Output the [x, y] coordinate of the center of the cell containing the given text.  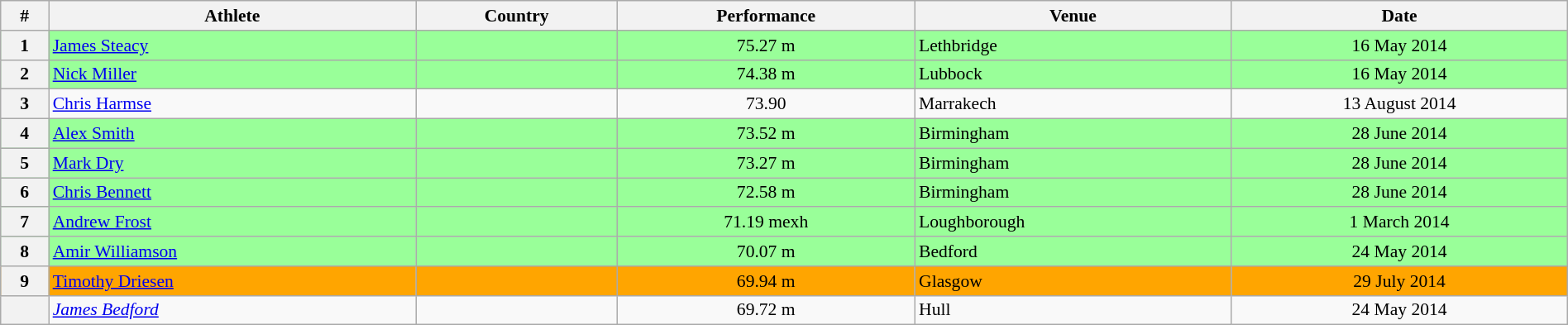
Loughborough [1073, 222]
James Bedford [232, 310]
Date [1399, 16]
7 [25, 222]
Lubbock [1073, 74]
Timothy Driesen [232, 281]
Country [517, 16]
9 [25, 281]
Hull [1073, 310]
4 [25, 134]
Lethbridge [1073, 45]
6 [25, 193]
70.07 m [766, 251]
Chris Bennett [232, 193]
2 [25, 74]
73.90 [766, 104]
3 [25, 104]
Performance [766, 16]
73.27 m [766, 163]
29 July 2014 [1399, 281]
13 August 2014 [1399, 104]
1 [25, 45]
71.19 mexh [766, 222]
Mark Dry [232, 163]
75.27 m [766, 45]
73.52 m [766, 134]
Marrakech [1073, 104]
Andrew Frost [232, 222]
Glasgow [1073, 281]
Bedford [1073, 251]
Venue [1073, 16]
5 [25, 163]
69.72 m [766, 310]
Chris Harmse [232, 104]
Amir Williamson [232, 251]
Alex Smith [232, 134]
74.38 m [766, 74]
1 March 2014 [1399, 222]
James Steacy [232, 45]
8 [25, 251]
72.58 m [766, 193]
# [25, 16]
Athlete [232, 16]
Nick Miller [232, 74]
69.94 m [766, 281]
